Provide the [x, y] coordinate of the cell's center where the given text is located.  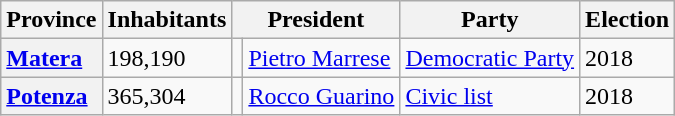
Potenza [52, 96]
President [316, 20]
Province [52, 20]
Rocco Guarino [322, 96]
198,190 [167, 58]
Election [628, 20]
Civic list [490, 96]
Pietro Marrese [322, 58]
Matera [52, 58]
Democratic Party [490, 58]
Inhabitants [167, 20]
365,304 [167, 96]
Party [490, 20]
